Return [X, Y] of the center of cell containing provided text 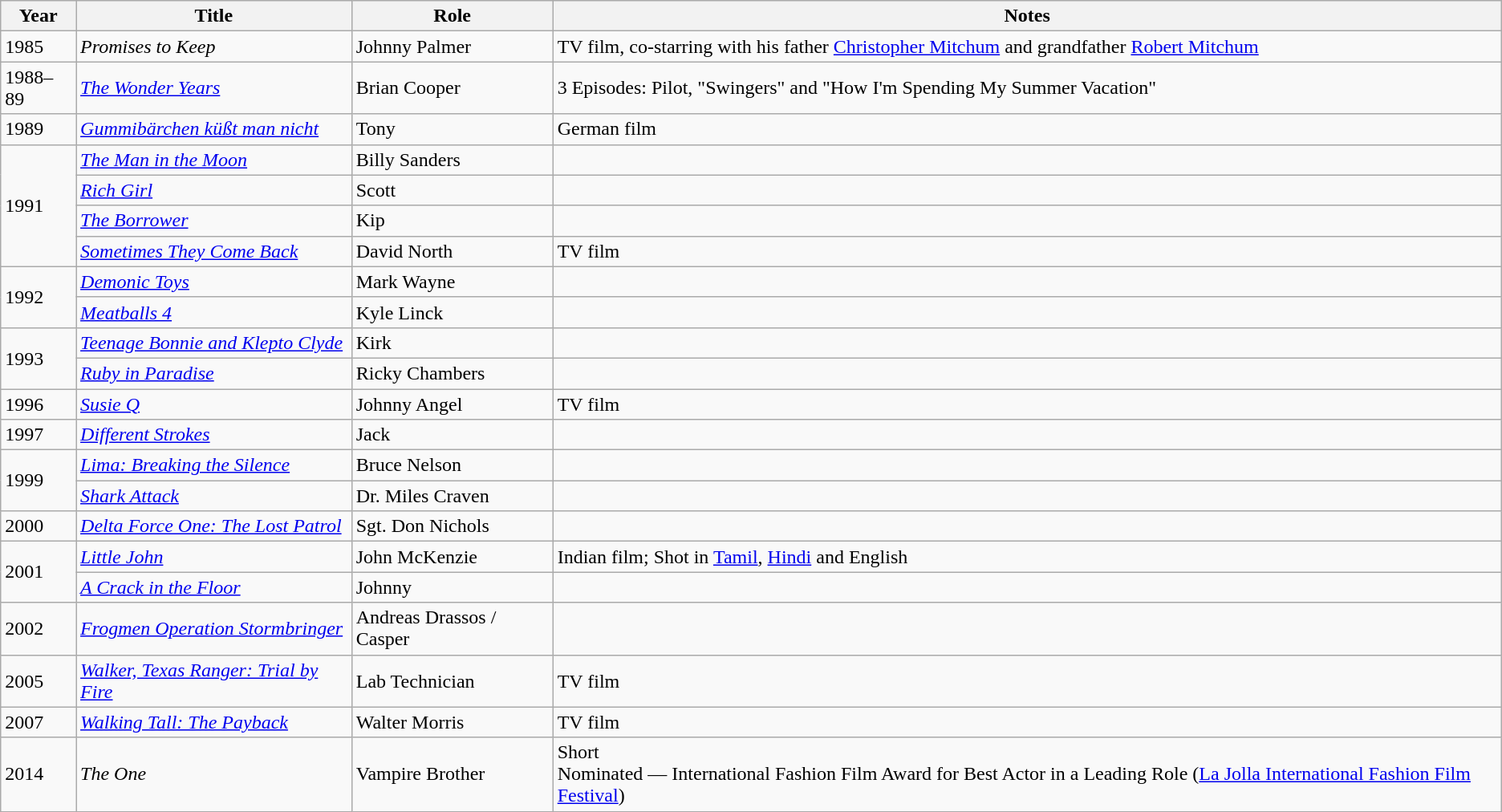
2005 [39, 680]
Scott [453, 190]
Billy Sanders [453, 160]
1992 [39, 297]
Title [214, 16]
Johnny Palmer [453, 47]
Kip [453, 221]
Promises to Keep [214, 47]
David North [453, 251]
Johnny [453, 587]
A Crack in the Floor [214, 587]
Teenage Bonnie and Klepto Clyde [214, 343]
The Wonder Years [214, 88]
2007 [39, 722]
Andreas Drassos / Casper [453, 629]
Delta Force One: The Lost Patrol [214, 526]
Walker, Texas Ranger: Trial by Fire [214, 680]
Sometimes They Come Back [214, 251]
Mark Wayne [453, 282]
Demonic Toys [214, 282]
Ricky Chambers [453, 373]
Meatballs 4 [214, 312]
TV film, co-starring with his father Christopher Mitchum and grandfather Robert Mitchum [1027, 47]
German film [1027, 129]
Different Strokes [214, 435]
Susie Q [214, 404]
1991 [39, 205]
Little John [214, 557]
1985 [39, 47]
Indian film; Shot in Tamil, Hindi and English [1027, 557]
Walking Tall: The Payback [214, 722]
Lab Technician [453, 680]
Jack [453, 435]
1999 [39, 481]
Walter Morris [453, 722]
2002 [39, 629]
John McKenzie [453, 557]
2000 [39, 526]
Sgt. Don Nichols [453, 526]
Notes [1027, 16]
ShortNominated — International Fashion Film Award for Best Actor in a Leading Role (La Jolla International Fashion Film Festival) [1027, 774]
1997 [39, 435]
1988–89 [39, 88]
Role [453, 16]
Brian Cooper [453, 88]
Tony [453, 129]
Lima: Breaking the Silence [214, 465]
Dr. Miles Craven [453, 496]
Gummibärchen küßt man nicht [214, 129]
1996 [39, 404]
2014 [39, 774]
Shark Attack [214, 496]
1989 [39, 129]
Bruce Nelson [453, 465]
3 Episodes: Pilot, "Swingers" and "How I'm Spending My Summer Vacation" [1027, 88]
Kirk [453, 343]
Ruby in Paradise [214, 373]
1993 [39, 358]
Year [39, 16]
The Man in the Moon [214, 160]
Frogmen Operation Stormbringer [214, 629]
2001 [39, 572]
The One [214, 774]
Rich Girl [214, 190]
Johnny Angel [453, 404]
Vampire Brother [453, 774]
The Borrower [214, 221]
Kyle Linck [453, 312]
